Identify which cell holds the provided text, then report its [x, y] central coordinate. 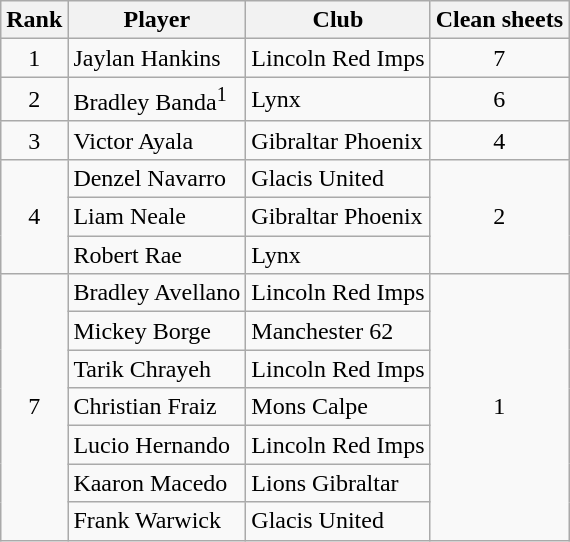
Liam Neale [157, 217]
Christian Fraiz [157, 407]
Bradley Banda1 [157, 100]
Tarik Chrayeh [157, 369]
Denzel Navarro [157, 178]
Lucio Hernando [157, 445]
Robert Rae [157, 255]
Player [157, 20]
Rank [34, 20]
Lions Gibraltar [338, 483]
Victor Ayala [157, 140]
Mickey Borge [157, 331]
Kaaron Macedo [157, 483]
3 [34, 140]
Frank Warwick [157, 521]
Jaylan Hankins [157, 58]
Mons Calpe [338, 407]
Bradley Avellano [157, 293]
Manchester 62 [338, 331]
Clean sheets [499, 20]
6 [499, 100]
Club [338, 20]
